For the text-containing cell, return its midpoint in [x, y] coordinate format. 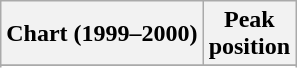
Peakposition [249, 34]
Chart (1999–2000) [102, 34]
